From the cell containing the given text, extract its center point as (x, y) coordinate. 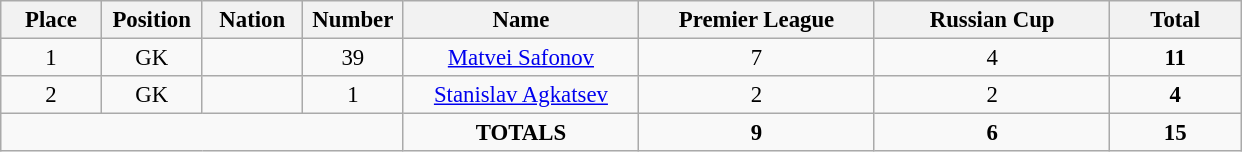
Place (52, 20)
39 (354, 58)
TOTALS (521, 133)
6 (992, 133)
Total (1176, 20)
Russian Cup (992, 20)
Position (152, 20)
Stanislav Agkatsev (521, 95)
11 (1176, 58)
7 (757, 58)
Matvei Safonov (521, 58)
15 (1176, 133)
Number (354, 20)
Nation (252, 20)
9 (757, 133)
Premier League (757, 20)
Name (521, 20)
